Pinpoint the cell where the given text exists, returning its (X, Y) midpoint coordinate. 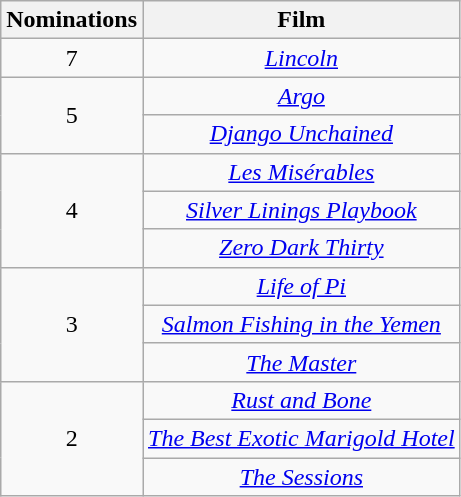
3 (72, 324)
4 (72, 210)
The Master (301, 362)
Silver Linings Playbook (301, 210)
Les Misérables (301, 172)
Nominations (72, 20)
Lincoln (301, 58)
The Best Exotic Marigold Hotel (301, 438)
Rust and Bone (301, 400)
Django Unchained (301, 134)
2 (72, 438)
Film (301, 20)
Zero Dark Thirty (301, 248)
7 (72, 58)
The Sessions (301, 477)
Argo (301, 96)
Salmon Fishing in the Yemen (301, 324)
Life of Pi (301, 286)
5 (72, 115)
